Identify which cell holds the provided text, then report its (x, y) central coordinate. 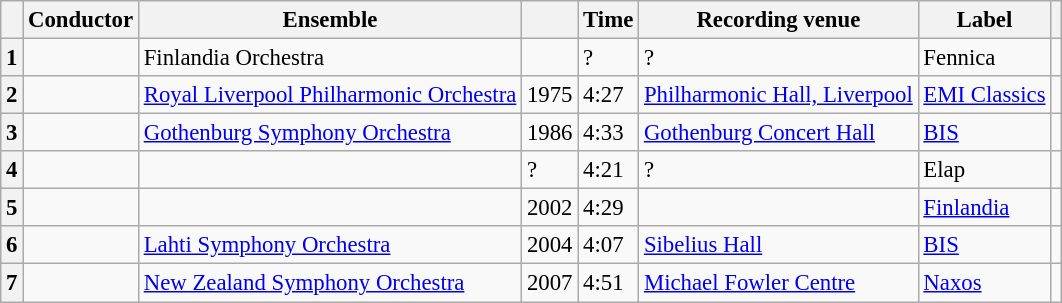
Ensemble (330, 20)
Sibelius Hall (778, 245)
Fennica (984, 58)
Elap (984, 170)
4:21 (608, 170)
EMI Classics (984, 95)
6 (12, 245)
Lahti Symphony Orchestra (330, 245)
5 (12, 208)
Naxos (984, 283)
2 (12, 95)
Gothenburg Symphony Orchestra (330, 133)
2007 (550, 283)
2004 (550, 245)
Finlandia (984, 208)
1986 (550, 133)
4:07 (608, 245)
4:27 (608, 95)
1 (12, 58)
Michael Fowler Centre (778, 283)
Label (984, 20)
1975 (550, 95)
4:51 (608, 283)
Royal Liverpool Philharmonic Orchestra (330, 95)
Time (608, 20)
Philharmonic Hall, Liverpool (778, 95)
New Zealand Symphony Orchestra (330, 283)
4:33 (608, 133)
2002 (550, 208)
4 (12, 170)
Gothenburg Concert Hall (778, 133)
Conductor (81, 20)
4:29 (608, 208)
Finlandia Orchestra (330, 58)
3 (12, 133)
Recording venue (778, 20)
7 (12, 283)
